Provide the [X, Y] coordinate of the cell's center where the given text is located.  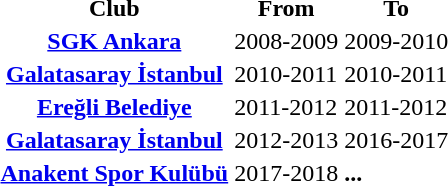
2010-2011 [286, 74]
2012-2013 [286, 140]
2011-2012 [286, 107]
2008-2009 [286, 41]
